Return the [X, Y] coordinate for the center point of the cell that contains the specified text.  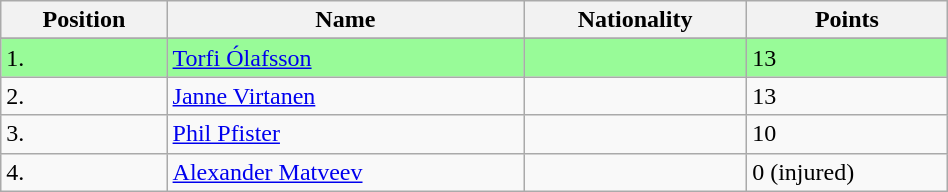
0 (injured) [848, 172]
Torfi Ólafsson [346, 58]
Points [848, 20]
4. [84, 172]
Position [84, 20]
3. [84, 134]
Janne Virtanen [346, 96]
1. [84, 58]
2. [84, 96]
Alexander Matveev [346, 172]
Nationality [636, 20]
Phil Pfister [346, 134]
Name [346, 20]
10 [848, 134]
